Pinpoint the cell where the given text exists, returning its [x, y] midpoint coordinate. 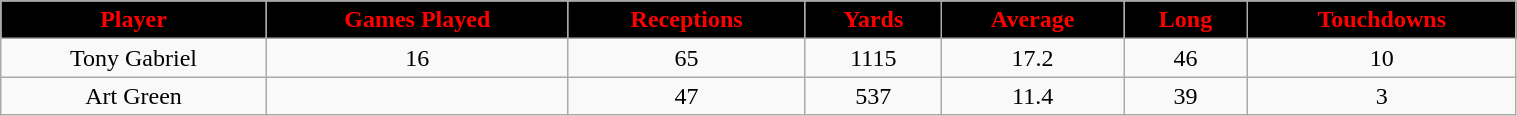
Receptions [686, 20]
17.2 [1033, 58]
65 [686, 58]
Tony Gabriel [134, 58]
10 [1382, 58]
Player [134, 20]
46 [1186, 58]
Average [1033, 20]
Games Played [417, 20]
11.4 [1033, 96]
Art Green [134, 96]
47 [686, 96]
3 [1382, 96]
537 [874, 96]
Touchdowns [1382, 20]
39 [1186, 96]
Long [1186, 20]
Yards [874, 20]
16 [417, 58]
1115 [874, 58]
